Return the (X, Y) coordinate for the center point of the cell that contains the specified text.  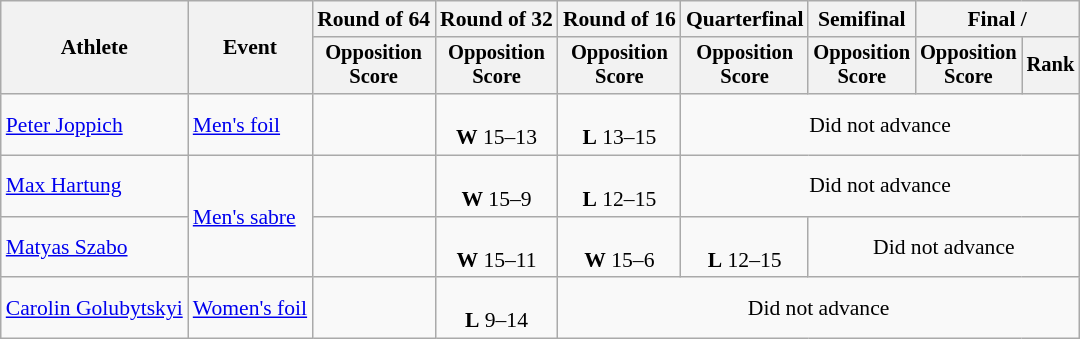
Rank (1051, 66)
Peter Joppich (94, 124)
Men's foil (250, 124)
Quarterfinal (745, 19)
W 15–9 (496, 186)
Max Hartung (94, 186)
Semifinal (862, 19)
L 9–14 (496, 308)
W 15–13 (496, 124)
Men's sabre (250, 217)
Round of 16 (620, 19)
W 15–6 (620, 248)
Matyas Szabo (94, 248)
Event (250, 48)
Athlete (94, 48)
Round of 32 (496, 19)
Round of 64 (374, 19)
Final / (997, 19)
Carolin Golubytskyi (94, 308)
Women's foil (250, 308)
L 13–15 (620, 124)
W 15–11 (496, 248)
